Pinpoint the cell where the given text exists, returning its (x, y) midpoint coordinate. 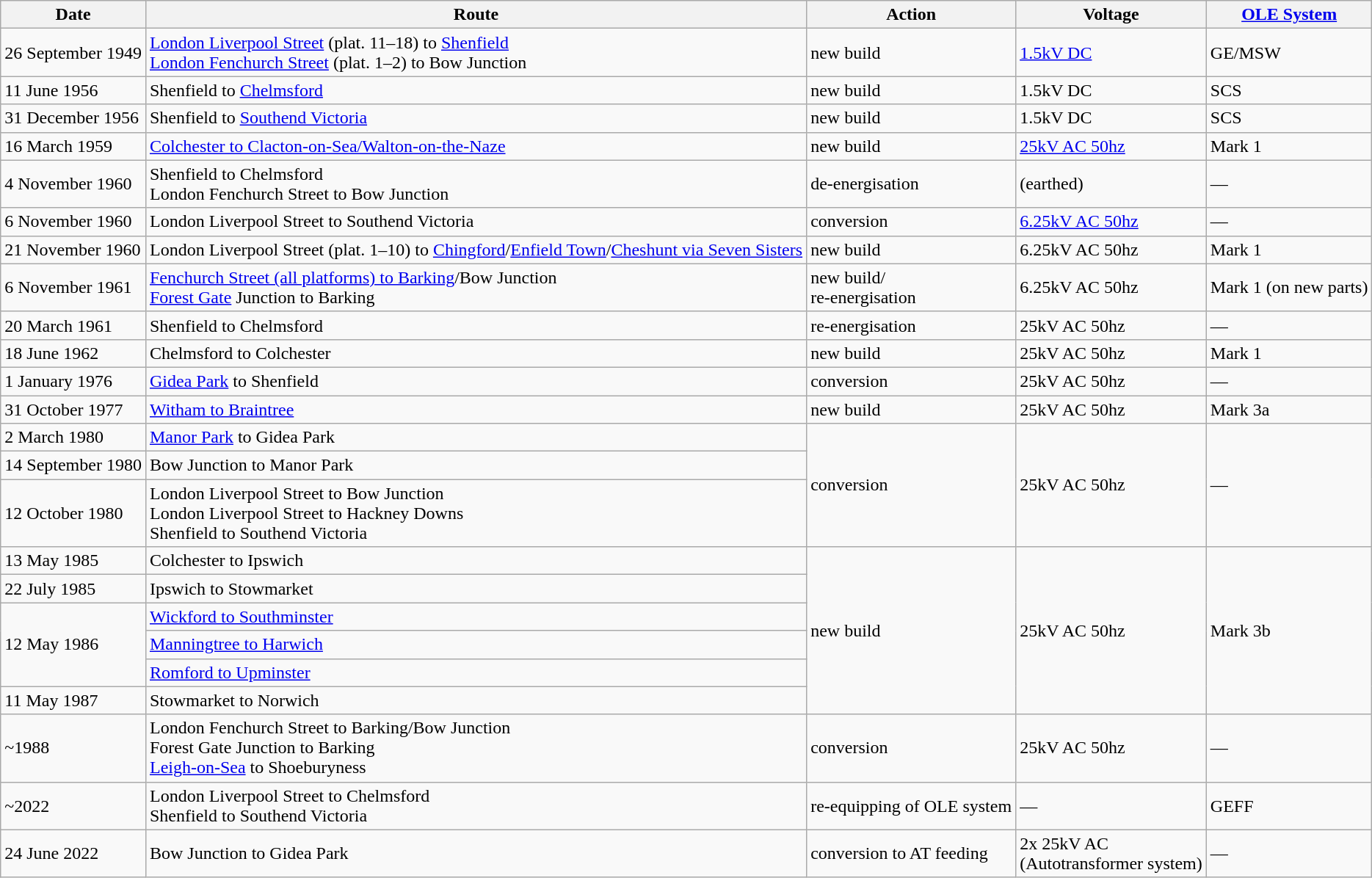
Colchester to Clacton-on-Sea/Walton-on-the-Naze (476, 146)
20 March 1961 (73, 325)
London Liverpool Street to Southend Victoria (476, 222)
~1988 (73, 748)
2 March 1980 (73, 438)
Mark 1 (on new parts) (1289, 288)
London Liverpool Street (plat. 11–18) to ShenfieldLondon Fenchurch Street (plat. 1–2) to Bow Junction (476, 53)
Bow Junction to Gidea Park (476, 853)
24 June 2022 (73, 853)
Manor Park to Gidea Park (476, 438)
Shenfield to ChelmsfordLondon Fenchurch Street to Bow Junction (476, 184)
16 March 1959 (73, 146)
Bow Junction to Manor Park (476, 465)
14 September 1980 (73, 465)
11 May 1987 (73, 700)
new build/re-energisation (912, 288)
31 October 1977 (73, 409)
13 May 1985 (73, 561)
Mark 3a (1289, 409)
Romford to Upminster (476, 672)
London Fenchurch Street to Barking/Bow JunctionForest Gate Junction to BarkingLeigh-on-Sea to Shoeburyness (476, 748)
GE/MSW (1289, 53)
26 September 1949 (73, 53)
(earthed) (1111, 184)
6 November 1960 (73, 222)
London Liverpool Street (plat. 1–10) to Chingford/Enfield Town/Cheshunt via Seven Sisters (476, 250)
London Liverpool Street to Bow JunctionLondon Liverpool Street to Hackney DownsShenfield to Southend Victoria (476, 513)
Fenchurch Street (all platforms) to Barking/Bow JunctionForest Gate Junction to Barking (476, 288)
Colchester to Ipswich (476, 561)
conversion to AT feeding (912, 853)
Shenfield to Southend Victoria (476, 118)
11 June 1956 (73, 90)
Chelmsford to Colchester (476, 353)
6 November 1961 (73, 288)
22 July 1985 (73, 589)
GEFF (1289, 806)
Voltage (1111, 15)
21 November 1960 (73, 250)
12 May 1986 (73, 645)
Mark 3b (1289, 631)
Stowmarket to Norwich (476, 700)
de-energisation (912, 184)
~2022 (73, 806)
re-equipping of OLE system (912, 806)
31 December 1956 (73, 118)
re-energisation (912, 325)
12 October 1980 (73, 513)
Manningtree to Harwich (476, 645)
Witham to Braintree (476, 409)
18 June 1962 (73, 353)
OLE System (1289, 15)
Action (912, 15)
Ipswich to Stowmarket (476, 589)
Date (73, 15)
1 January 1976 (73, 381)
Route (476, 15)
London Liverpool Street to ChelmsfordShenfield to Southend Victoria (476, 806)
Wickford to Southminster (476, 617)
Gidea Park to Shenfield (476, 381)
2x 25kV AC(Autotransformer system) (1111, 853)
4 November 1960 (73, 184)
